Output the [x, y] coordinate of the center of the cell containing the given text.  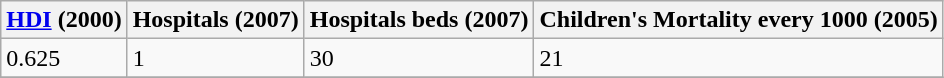
Children's Mortality every 1000 (2005) [738, 20]
21 [738, 58]
Hospitals (2007) [216, 20]
0.625 [64, 58]
Hospitals beds (2007) [419, 20]
30 [419, 58]
HDI (2000) [64, 20]
1 [216, 58]
